For the text-containing cell, return its midpoint in (X, Y) coordinate format. 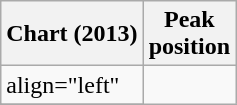
Chart (2013) (72, 34)
align="left" (72, 85)
Peakposition (189, 34)
